From the cell containing the given text, extract its center point as (x, y) coordinate. 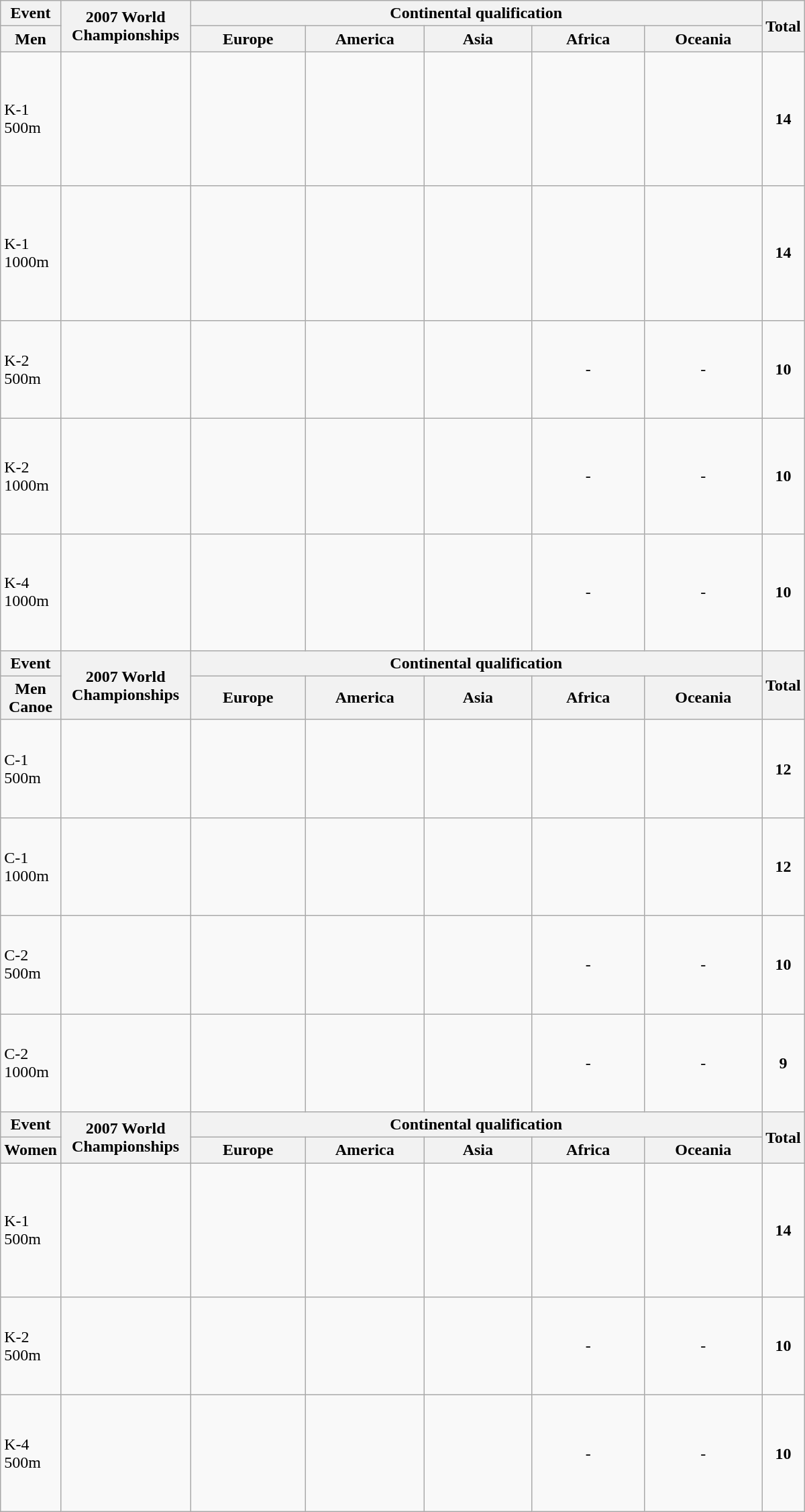
K-4 1000m (31, 592)
C-2 1000m (31, 1062)
C-2 500m (31, 964)
K-1 1000m (31, 253)
9 (784, 1062)
Men (31, 39)
C-1 1000m (31, 866)
C-1 500m (31, 768)
K-4 500m (31, 1454)
Men Canoe (31, 698)
Women (31, 1150)
K-2 1000m (31, 476)
